Return [x, y] of the center of cell containing provided text 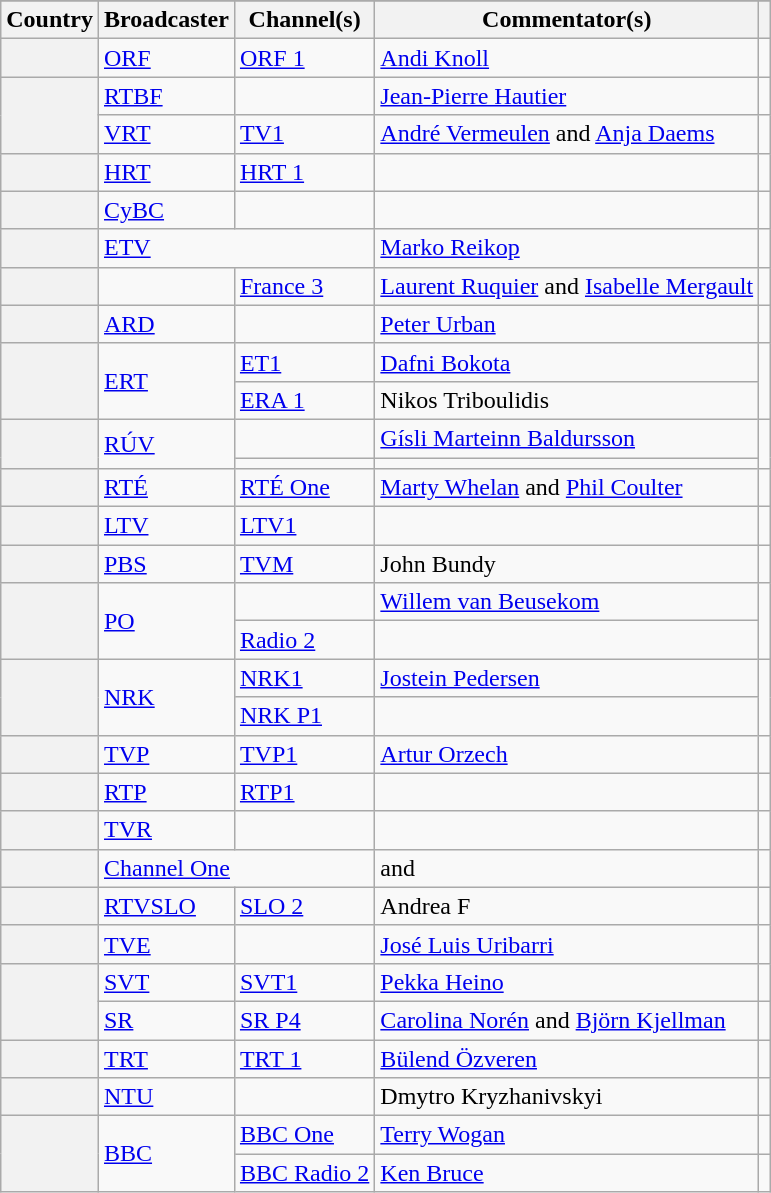
Radio 2 [304, 640]
ETV [236, 248]
Marty Whelan and Phil Coulter [567, 488]
HRT [166, 172]
Jostein Pedersen [567, 678]
TVR [166, 830]
NTU [166, 1097]
Willem van Beusekom [567, 602]
Gísli Marteinn Baldursson [567, 438]
SR P4 [304, 1020]
HRT 1 [304, 172]
ERT [166, 381]
TVE [166, 944]
Marko Reikop [567, 248]
RTP1 [304, 792]
TV1 [304, 134]
Nikos Triboulidis [567, 400]
Channel One [236, 868]
RTVSLO [166, 906]
CyBC [166, 210]
TRT [166, 1059]
VRT [166, 134]
Commentator(s) [567, 20]
ERA 1 [304, 400]
TVP [166, 754]
José Luis Uribarri [567, 944]
ET1 [304, 362]
Pekka Heino [567, 982]
LTV1 [304, 526]
SR [166, 1020]
PO [166, 621]
RTP [166, 792]
Channel(s) [304, 20]
ORF 1 [304, 58]
SLO 2 [304, 906]
BBC Radio 2 [304, 1173]
John Bundy [567, 564]
SVT [166, 982]
Artur Orzech [567, 754]
Dmytro Kryzhanivskyi [567, 1097]
BBC [166, 1154]
Andrea F [567, 906]
NRK1 [304, 678]
and [567, 868]
BBC One [304, 1135]
Terry Wogan [567, 1135]
Jean-Pierre Hautier [567, 96]
RTÉ [166, 488]
Country [50, 20]
Andi Knoll [567, 58]
ORF [166, 58]
André Vermeulen and Anja Daems [567, 134]
ARD [166, 324]
Carolina Norén and Björn Kjellman [567, 1020]
TVP1 [304, 754]
PBS [166, 564]
Broadcaster [166, 20]
Dafni Bokota [567, 362]
Laurent Ruquier and Isabelle Mergault [567, 286]
RTÉ One [304, 488]
Ken Bruce [567, 1173]
NRK P1 [304, 716]
SVT1 [304, 982]
TRT 1 [304, 1059]
RTBF [166, 96]
RÚV [166, 444]
Bülend Özveren [567, 1059]
Peter Urban [567, 324]
TVM [304, 564]
France 3 [304, 286]
LTV [166, 526]
NRK [166, 697]
